Determine the [x, y] coordinate at the center of the cell enclosing the given text.  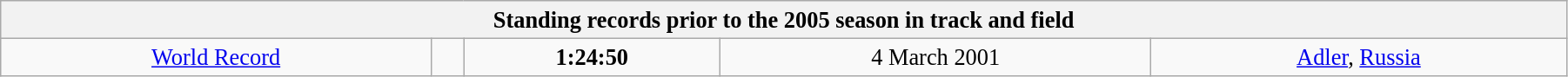
World Record [216, 57]
Adler, Russia [1358, 57]
4 March 2001 [936, 57]
1:24:50 [592, 57]
Standing records prior to the 2005 season in track and field [784, 19]
